Output the (X, Y) coordinate of the center of the cell containing the given text.  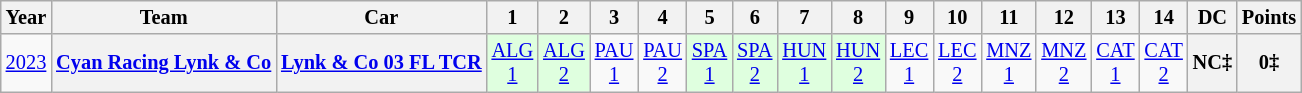
7 (804, 17)
13 (1115, 17)
ALG1 (513, 63)
Cyan Racing Lynk & Co (164, 63)
Year (26, 17)
9 (909, 17)
CAT2 (1164, 63)
SPA2 (754, 63)
14 (1164, 17)
LEC2 (957, 63)
10 (957, 17)
Team (164, 17)
2023 (26, 63)
LEC1 (909, 63)
8 (858, 17)
11 (1008, 17)
Points (1269, 17)
12 (1064, 17)
4 (662, 17)
SPA1 (710, 63)
Car (381, 17)
HUN1 (804, 63)
1 (513, 17)
NC‡ (1212, 63)
MNZ2 (1064, 63)
DC (1212, 17)
6 (754, 17)
2 (564, 17)
5 (710, 17)
HUN2 (858, 63)
ALG2 (564, 63)
PAU2 (662, 63)
CAT1 (1115, 63)
3 (614, 17)
PAU1 (614, 63)
0‡ (1269, 63)
MNZ1 (1008, 63)
Lynk & Co 03 FL TCR (381, 63)
